Output the [x, y] coordinate of the center of the cell containing the given text.  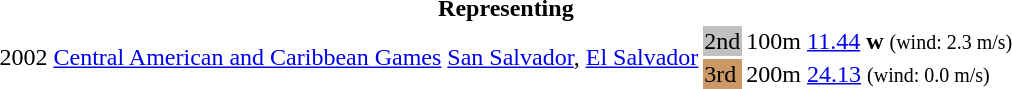
3rd [722, 74]
2nd [722, 41]
100m [774, 41]
Central American and Caribbean Games [248, 58]
200m [774, 74]
San Salvador, El Salvador [573, 58]
